Output the [x, y] coordinate of the center of the cell containing the given text.  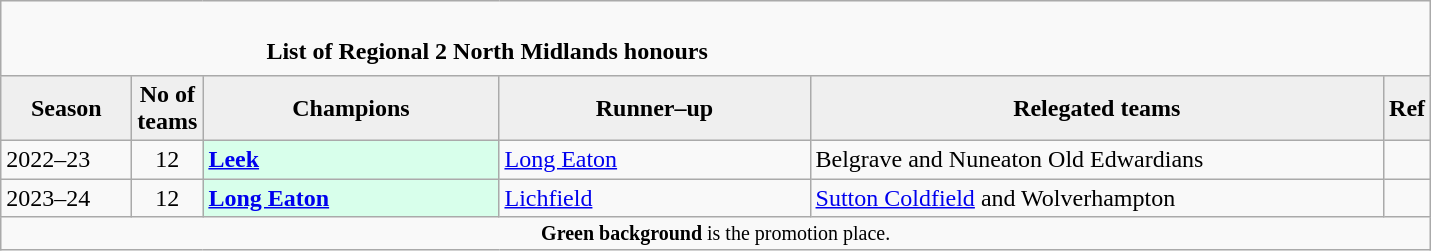
Runner–up [654, 108]
Leek [351, 159]
Champions [351, 108]
Season [66, 108]
Lichfield [654, 197]
Ref [1408, 108]
2022–23 [66, 159]
Belgrave and Nuneaton Old Edwardians [1097, 159]
Green background is the promotion place. [716, 234]
2023–24 [66, 197]
Relegated teams [1097, 108]
No of teams [168, 108]
Sutton Coldfield and Wolverhampton [1097, 197]
